Determine the [x, y] coordinate at the center of the cell enclosing the given text.  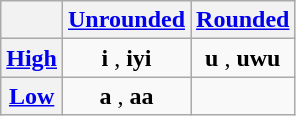
Low [32, 96]
u , uwu [243, 58]
High [32, 58]
i , iyi [127, 58]
a , aa [127, 96]
Unrounded [127, 20]
Rounded [243, 20]
